Scan for the cell matching the given text and deliver its [X, Y] coordinate at center. 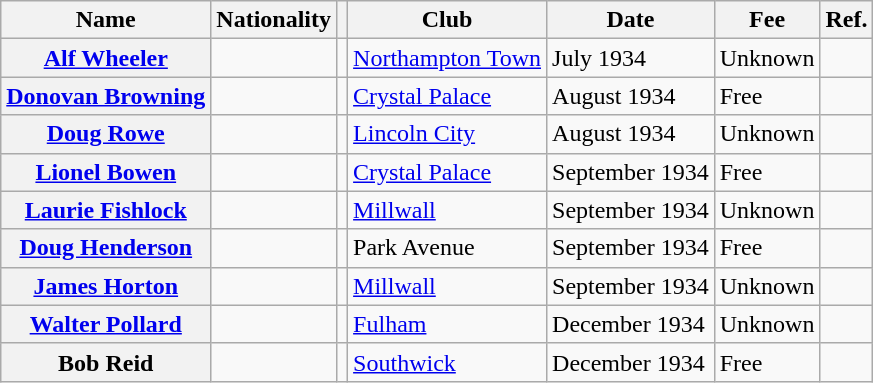
Club [448, 20]
Donovan Browning [106, 96]
Fee [767, 20]
Lincoln City [448, 134]
Northampton Town [448, 58]
Lionel Bowen [106, 172]
Southwick [448, 362]
Name [106, 20]
Ref. [846, 20]
Doug Rowe [106, 134]
Walter Pollard [106, 324]
Alf Wheeler [106, 58]
July 1934 [631, 58]
James Horton [106, 286]
Laurie Fishlock [106, 210]
Doug Henderson [106, 248]
Bob Reid [106, 362]
Date [631, 20]
Park Avenue [448, 248]
Nationality [274, 20]
Fulham [448, 324]
